Extract the (X, Y) coordinate from the center of the cell holding the provided text.  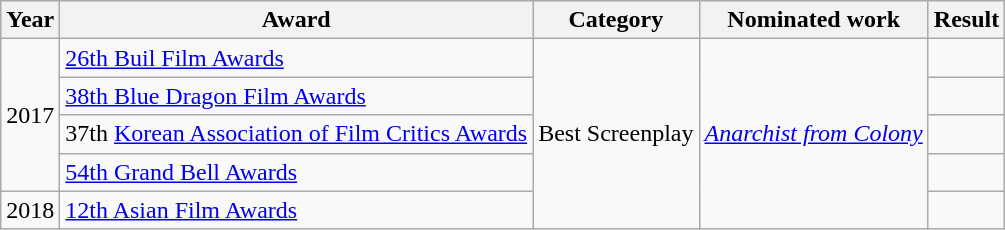
Nominated work (814, 20)
12th Asian Film Awards (296, 210)
Category (616, 20)
Result (966, 20)
2018 (30, 210)
2017 (30, 115)
54th Grand Bell Awards (296, 172)
37th Korean Association of Film Critics Awards (296, 134)
Anarchist from Colony (814, 134)
26th Buil Film Awards (296, 58)
Year (30, 20)
Best Screenplay (616, 134)
Award (296, 20)
38th Blue Dragon Film Awards (296, 96)
